Provide the (X, Y) coordinate of the cell's center where the given text is located.  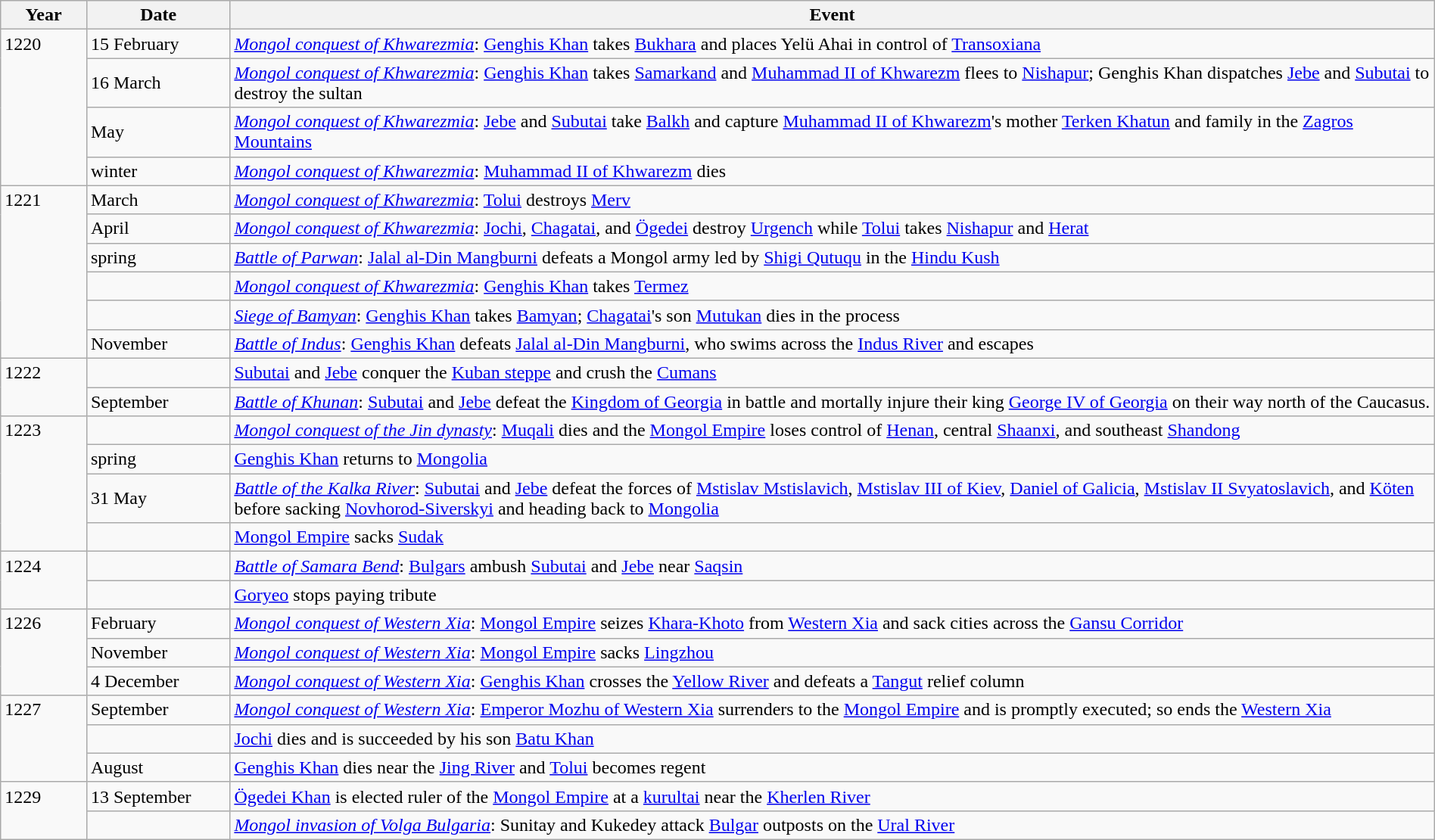
Event (833, 15)
Subutai and Jebe conquer the Kuban steppe and crush the Cumans (833, 372)
Mongol conquest of Khwarezmia: Genghis Khan takes Termez (833, 286)
1227 (44, 739)
March (157, 200)
16 March (157, 83)
Mongol conquest of Western Xia: Mongol Empire seizes Khara-Khoto from Western Xia and sack cities across the Gansu Corridor (833, 624)
Battle of Samara Bend: Bulgars ambush Subutai and Jebe near Saqsin (833, 566)
Siege of Bamyan: Genghis Khan takes Bamyan; Chagatai's son Mutukan dies in the process (833, 315)
Genghis Khan returns to Mongolia (833, 459)
Mongol conquest of Khwarezmia: Jochi, Chagatai, and Ögedei destroy Urgench while Tolui takes Nishapur and Herat (833, 229)
Genghis Khan dies near the Jing River and Tolui becomes regent (833, 767)
Mongol conquest of Khwarezmia: Genghis Khan takes Bukhara and places Yelü Ahai in control of Transoxiana (833, 44)
Mongol conquest of Khwarezmia: Tolui destroys Merv (833, 200)
Ögedei Khan is elected ruler of the Mongol Empire at a kurultai near the Kherlen River (833, 796)
15 February (157, 44)
Date (157, 15)
Year (44, 15)
Battle of Indus: Genghis Khan defeats Jalal al-Din Mangburni, who swims across the Indus River and escapes (833, 344)
August (157, 767)
winter (157, 171)
1222 (44, 387)
4 December (157, 681)
13 September (157, 796)
1223 (44, 484)
1229 (44, 810)
May (157, 132)
Mongol conquest of Western Xia: Mongol Empire sacks Lingzhou (833, 652)
Battle of Parwan: Jalal al-Din Mangburni defeats a Mongol army led by Shigi Qutuqu in the Hindu Kush (833, 257)
1226 (44, 652)
Mongol conquest of Western Xia: Emperor Mozhu of Western Xia surrenders to the Mongol Empire and is promptly executed; so ends the Western Xia (833, 710)
31 May (157, 498)
February (157, 624)
1220 (44, 107)
Goryeo stops paying tribute (833, 595)
Mongol conquest of Western Xia: Genghis Khan crosses the Yellow River and defeats a Tangut relief column (833, 681)
Mongol conquest of the Jin dynasty: Muqali dies and the Mongol Empire loses control of Henan, central Shaanxi, and southeast Shandong (833, 431)
Mongol conquest of Khwarezmia: Muhammad II of Khwarezm dies (833, 171)
1221 (44, 272)
Mongol invasion of Volga Bulgaria: Sunitay and Kukedey attack Bulgar outposts on the Ural River (833, 825)
Mongol Empire sacks Sudak (833, 537)
Jochi dies and is succeeded by his son Batu Khan (833, 739)
1224 (44, 580)
April (157, 229)
